Detect which cell encompasses the target text, then output its (X, Y) center coordinate. 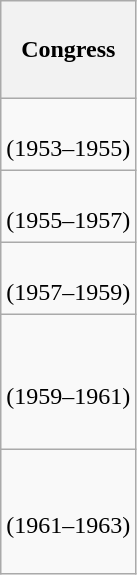
(1955–1957) (68, 207)
(1959–1961) (68, 382)
(1953–1955) (68, 135)
(1961–1963) (68, 512)
(1957–1959) (68, 279)
Congress (68, 50)
